Locate the cell with the specified text and output its [X, Y] center coordinate. 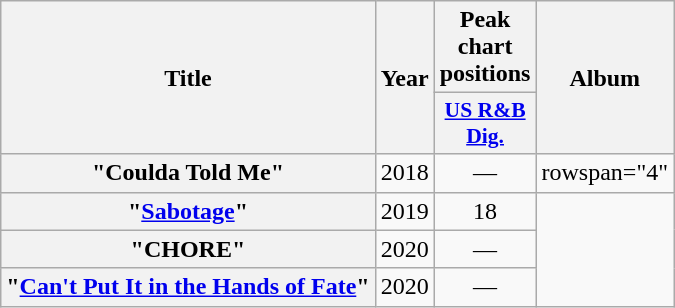
Year [404, 78]
"Coulda Told Me" [188, 173]
Album [605, 78]
US R&B Dig. [485, 124]
2019 [404, 211]
"CHORE" [188, 249]
"Sabotage" [188, 211]
rowspan="4" [605, 173]
Title [188, 78]
Peak chart positions [485, 47]
18 [485, 211]
2018 [404, 173]
"Can't Put It in the Hands of Fate" [188, 287]
